For the text-containing cell, return its midpoint in (X, Y) coordinate format. 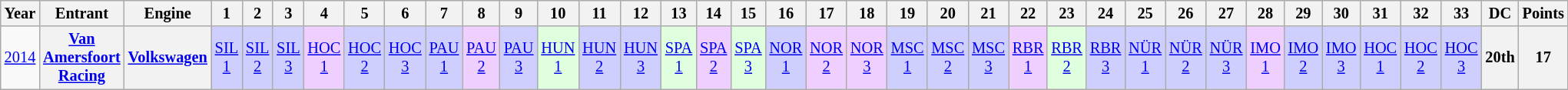
HUN2 (599, 58)
SPA2 (713, 58)
16 (787, 13)
Year (20, 13)
Van Amersfoort Racing (81, 58)
29 (1303, 13)
24 (1106, 13)
SPA3 (748, 58)
11 (599, 13)
21 (988, 13)
19 (908, 13)
NOR3 (867, 58)
14 (713, 13)
1 (227, 13)
IMO1 (1265, 58)
20 (948, 13)
MSC3 (988, 58)
30 (1341, 13)
MSC1 (908, 58)
23 (1066, 13)
9 (519, 13)
SIL3 (288, 58)
Engine (167, 13)
31 (1380, 13)
22 (1028, 13)
27 (1226, 13)
HUN1 (558, 58)
12 (641, 13)
DC (1500, 13)
RBR3 (1106, 58)
6 (406, 13)
20th (1500, 58)
33 (1461, 13)
NÜR2 (1186, 58)
10 (558, 13)
3 (288, 13)
7 (444, 13)
SPA1 (679, 58)
IMO3 (1341, 58)
32 (1421, 13)
NOR1 (787, 58)
SIL2 (257, 58)
28 (1265, 13)
Points (1543, 13)
NÜR3 (1226, 58)
4 (324, 13)
PAU2 (481, 58)
NOR2 (827, 58)
PAU3 (519, 58)
HUN3 (641, 58)
8 (481, 13)
13 (679, 13)
15 (748, 13)
RBR1 (1028, 58)
Volkswagen (167, 58)
Entrant (81, 13)
26 (1186, 13)
MSC2 (948, 58)
2014 (20, 58)
RBR2 (1066, 58)
2 (257, 13)
PAU1 (444, 58)
25 (1145, 13)
IMO2 (1303, 58)
NÜR1 (1145, 58)
SIL1 (227, 58)
18 (867, 13)
5 (364, 13)
